Extract the [x, y] coordinate from the center of the cell holding the provided text.  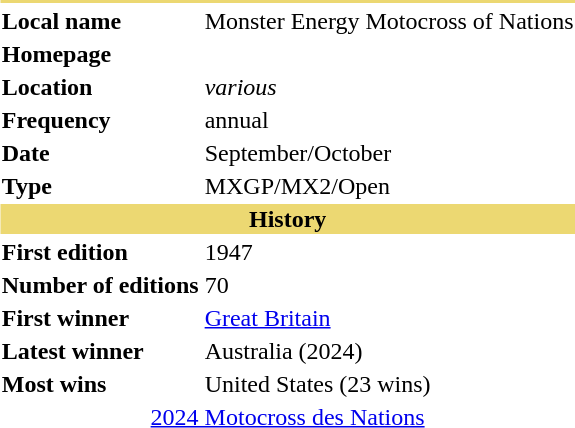
Australia (2024) [389, 351]
History [288, 219]
annual [389, 120]
Location [100, 87]
MXGP/MX2/Open [389, 186]
Monster Energy Motocross of Nations [389, 21]
September/October [389, 153]
Great Britain [389, 318]
United States (23 wins) [389, 384]
Local name [100, 21]
1947 [389, 252]
Homepage [100, 54]
Number of editions [100, 285]
Latest winner [100, 351]
First winner [100, 318]
Frequency [100, 120]
First edition [100, 252]
Type [100, 186]
Most wins [100, 384]
70 [389, 285]
Date [100, 153]
various [389, 87]
